Detect which cell encompasses the target text, then output its [X, Y] center coordinate. 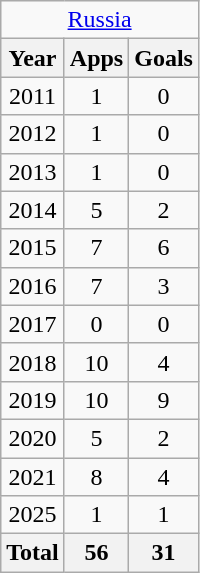
Goals [164, 58]
2021 [33, 477]
2019 [33, 400]
2015 [33, 248]
6 [164, 248]
2011 [33, 96]
2012 [33, 134]
Apps [96, 58]
2016 [33, 286]
2020 [33, 438]
2013 [33, 172]
2018 [33, 362]
9 [164, 400]
8 [96, 477]
2017 [33, 324]
3 [164, 286]
2014 [33, 210]
Russia [100, 20]
2025 [33, 515]
31 [164, 553]
56 [96, 553]
Year [33, 58]
Total [33, 553]
